Extract the [X, Y] coordinate from the center of the cell holding the provided text.  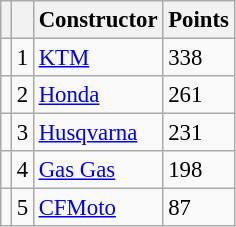
1 [22, 58]
2 [22, 95]
KTM [98, 58]
Honda [98, 95]
261 [198, 95]
87 [198, 208]
4 [22, 170]
231 [198, 133]
3 [22, 133]
338 [198, 58]
CFMoto [98, 208]
Gas Gas [98, 170]
198 [198, 170]
Points [198, 20]
5 [22, 208]
Constructor [98, 20]
Husqvarna [98, 133]
